Determine the [x, y] coordinate at the center of the cell enclosing the given text.  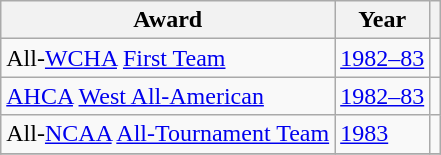
AHCA West All-American [168, 96]
Award [168, 20]
All-NCAA All-Tournament Team [168, 134]
1983 [382, 134]
Year [382, 20]
All-WCHA First Team [168, 58]
